Provide the (x, y) coordinate of the cell's center where the given text is located.  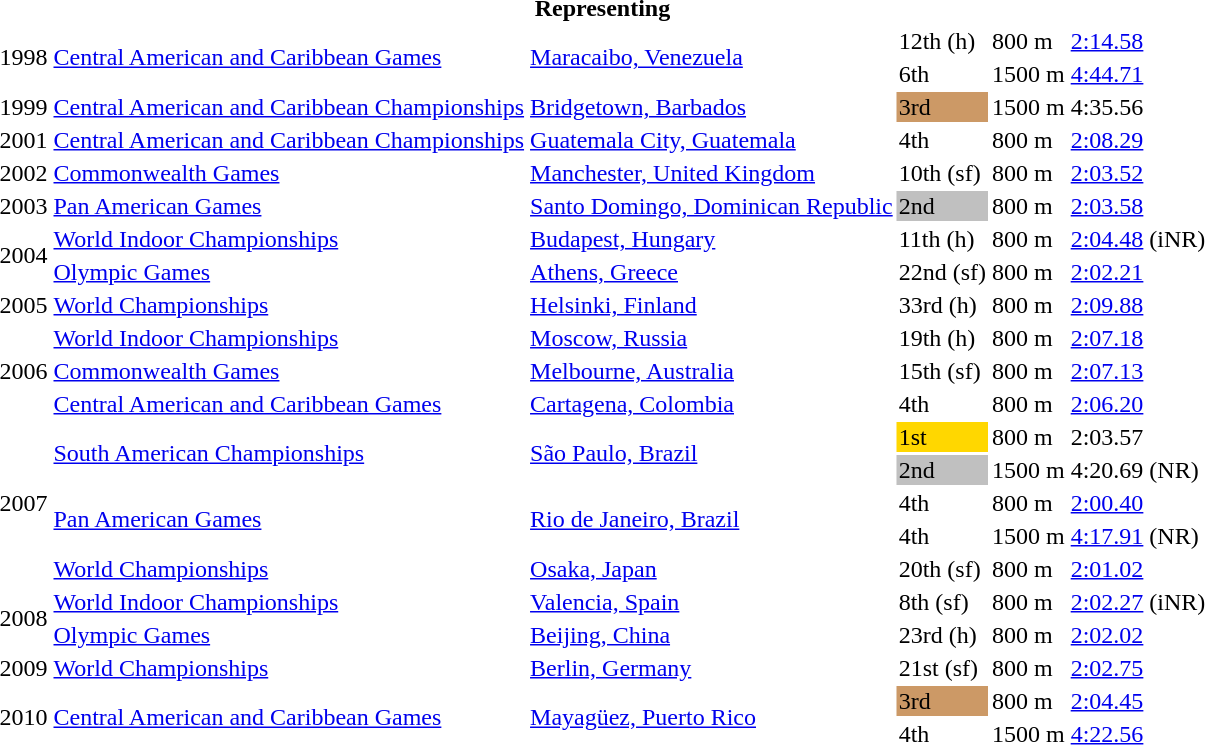
1st (942, 437)
South American Championships (289, 454)
19th (h) (942, 338)
Budapest, Hungary (712, 239)
Rio de Janeiro, Brazil (712, 520)
Bridgetown, Barbados (712, 107)
15th (sf) (942, 371)
Berlin, Germany (712, 668)
Santo Domingo, Dominican Republic (712, 206)
23rd (h) (942, 635)
12th (h) (942, 41)
Helsinki, Finland (712, 305)
8th (sf) (942, 602)
Osaka, Japan (712, 569)
33rd (h) (942, 305)
11th (h) (942, 239)
Athens, Greece (712, 272)
Melbourne, Australia (712, 371)
22nd (sf) (942, 272)
10th (sf) (942, 173)
Cartagena, Colombia (712, 404)
Manchester, United Kingdom (712, 173)
6th (942, 74)
Valencia, Spain (712, 602)
São Paulo, Brazil (712, 454)
21st (sf) (942, 668)
20th (sf) (942, 569)
Maracaibo, Venezuela (712, 58)
Beijing, China (712, 635)
Moscow, Russia (712, 338)
Guatemala City, Guatemala (712, 140)
